Provide the (X, Y) coordinate of the cell's center where the given text is located.  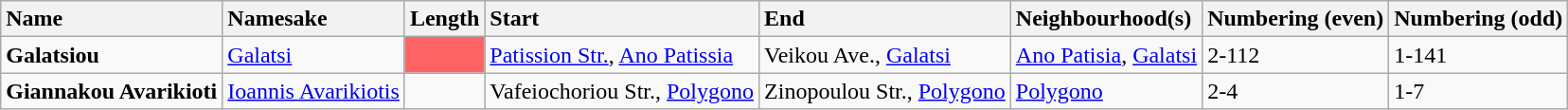
1-141 (1479, 55)
Veikou Ave., Galatsi (885, 55)
Ano Patisia, Galatsi (1106, 55)
Galatsi (314, 55)
2-112 (1295, 55)
Start (622, 19)
Namesake (314, 19)
Name (112, 19)
Galatsiou (112, 55)
Vafeiochoriou Str., Polygono (622, 91)
Patission Str., Ano Patissia (622, 55)
2-4 (1295, 91)
Neighbourhood(s) (1106, 19)
End (885, 19)
Length (444, 19)
Numbering (even) (1295, 19)
Polygono (1106, 91)
1-7 (1479, 91)
Ioannis Avarikiotis (314, 91)
Zinopoulou Str., Polygono (885, 91)
Giannakou Avarikioti (112, 91)
Numbering (odd) (1479, 19)
